From the cell containing the given text, extract its center point as [X, Y] coordinate. 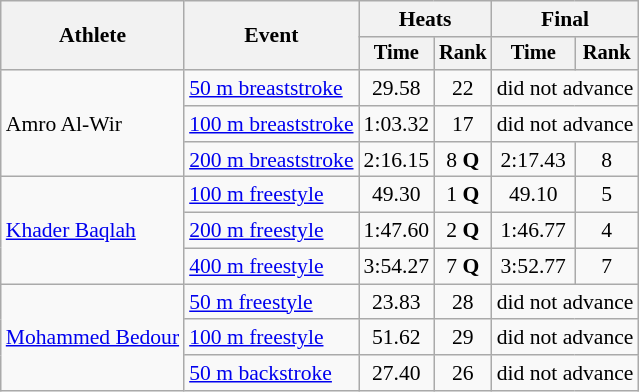
200 m breaststroke [271, 160]
3:54.27 [396, 267]
49.30 [396, 195]
29 [463, 338]
7 [607, 267]
4 [607, 231]
2:17.43 [534, 160]
7 Q [463, 267]
1 Q [463, 195]
Heats [426, 19]
29.58 [396, 88]
2:16.15 [396, 160]
Mohammed Bedour [92, 338]
3:52.77 [534, 267]
50 m freestyle [271, 302]
22 [463, 88]
8 [607, 160]
23.83 [396, 302]
100 m breaststroke [271, 124]
5 [607, 195]
400 m freestyle [271, 267]
17 [463, 124]
1:47.60 [396, 231]
28 [463, 302]
Khader Baqlah [92, 230]
2 Q [463, 231]
Athlete [92, 36]
49.10 [534, 195]
1:03.32 [396, 124]
Event [271, 36]
51.62 [396, 338]
50 m breaststroke [271, 88]
1:46.77 [534, 231]
26 [463, 373]
Amro Al-Wir [92, 124]
27.40 [396, 373]
8 Q [463, 160]
200 m freestyle [271, 231]
50 m backstroke [271, 373]
Final [566, 19]
